Provide the [X, Y] coordinate of the cell's center where the given text is located.  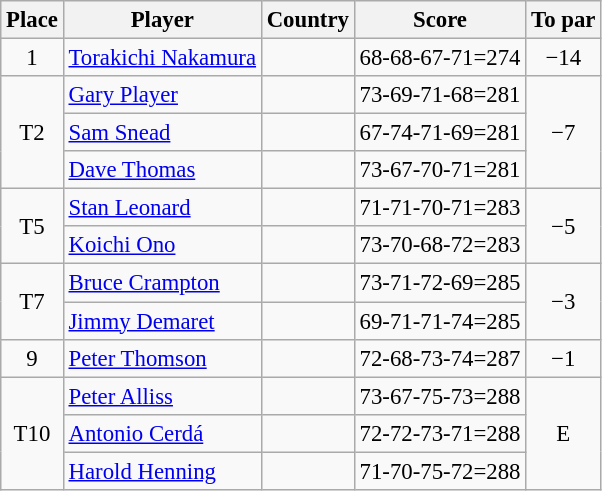
73-70-68-72=283 [440, 245]
T5 [32, 226]
Country [308, 20]
73-69-71-68=281 [440, 95]
−3 [564, 302]
67-74-71-69=281 [440, 133]
Peter Alliss [162, 396]
Antonio Cerdá [162, 433]
Bruce Crampton [162, 283]
72-68-73-74=287 [440, 358]
1 [32, 58]
To par [564, 20]
Torakichi Nakamura [162, 58]
72-72-73-71=288 [440, 433]
Koichi Ono [162, 245]
−1 [564, 358]
E [564, 434]
71-71-70-71=283 [440, 208]
−5 [564, 226]
Peter Thomson [162, 358]
T10 [32, 434]
73-67-75-73=288 [440, 396]
−7 [564, 132]
Place [32, 20]
73-71-72-69=285 [440, 283]
68-68-67-71=274 [440, 58]
Harold Henning [162, 471]
Gary Player [162, 95]
T2 [32, 132]
73-67-70-71=281 [440, 170]
71-70-75-72=288 [440, 471]
Dave Thomas [162, 170]
Player [162, 20]
Score [440, 20]
Stan Leonard [162, 208]
69-71-71-74=285 [440, 321]
9 [32, 358]
Jimmy Demaret [162, 321]
−14 [564, 58]
T7 [32, 302]
Sam Snead [162, 133]
